Provide the [x, y] coordinate of the cell's center where the given text is located.  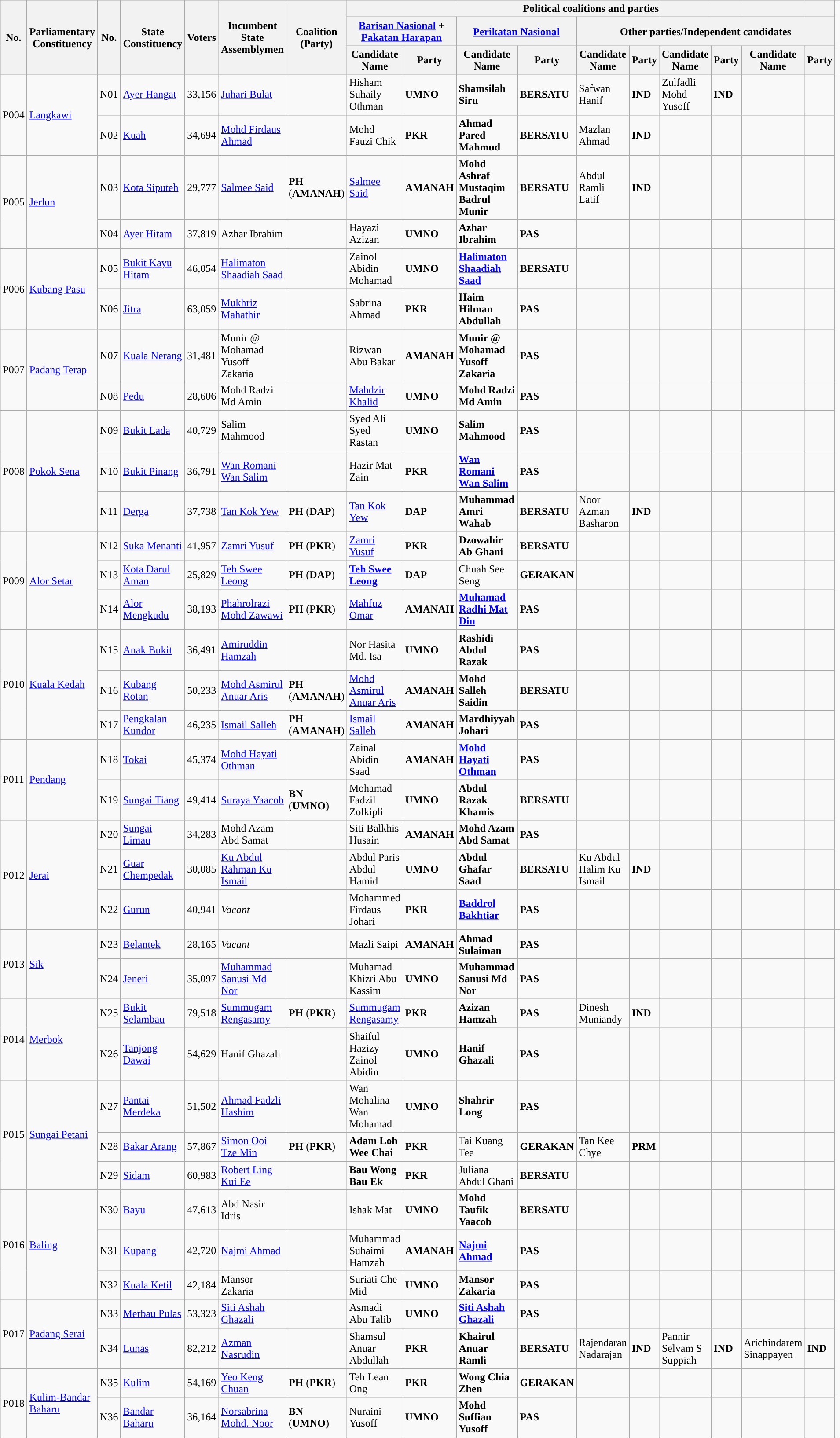
Shaiful Hazizy Zainol Abidin [375, 1054]
P008 [14, 471]
Asmadi Abu Talib [375, 1314]
Ahmad Pared Mahmud [487, 135]
46,235 [202, 725]
Arichindarem Sinappayen [773, 1348]
N11 [109, 512]
Mohamad Fadzil Zolkipli [375, 800]
N20 [109, 834]
Ahmad Sulaiman [487, 944]
Teh Lean Ong [375, 1383]
Mohammed Firdaus Johari [375, 910]
29,777 [202, 187]
Derga [153, 512]
Baling [62, 1244]
Langkawi [62, 115]
Abdul Ramli Latif [603, 187]
N22 [109, 910]
Dinesh Muniandy [603, 1013]
Azizan Hamzah [487, 1013]
Siti Balkhis Husain [375, 834]
Political coalitions and parties [591, 9]
Bukit Lada [153, 430]
Juhari Bulat [253, 95]
Zainal Abidin Saad [375, 759]
37,819 [202, 234]
Amiruddin Hamzah [253, 650]
Zulfadli Mohd Yusoff [685, 95]
P009 [14, 581]
Pannir Selvam S Suppiah [685, 1348]
Mahfuz Omar [375, 609]
Wong Chia Zhen [487, 1383]
Kota Siputeh [153, 187]
79,518 [202, 1013]
Mahdzir Khalid [375, 396]
State Constituency [153, 37]
Jerlun [62, 202]
Other parties/Independent candidates [706, 32]
Tokai [153, 759]
Ku Abdul Rahman Ku Ismail [253, 869]
36,791 [202, 471]
Simon Ooi Tze Min [253, 1147]
Ayer Hangat [153, 95]
Dzowahir Ab Ghani [487, 547]
Kota Darul Aman [153, 575]
N03 [109, 187]
Mohd Suffian Yusoff [487, 1417]
Rizwan Abu Bakar [375, 356]
N12 [109, 547]
Belantek [153, 944]
Coalition (Party) [316, 37]
40,729 [202, 430]
P010 [14, 685]
41,957 [202, 547]
P012 [14, 875]
57,867 [202, 1147]
Adam Loh Wee Chai [375, 1147]
Hayazi Azizan [375, 234]
54,169 [202, 1383]
34,283 [202, 834]
Pendang [62, 780]
Tai Kuang Tee [487, 1147]
Suka Menanti [153, 547]
Tan Kee Chye [603, 1147]
Sik [62, 965]
Alor Mengkudu [153, 609]
N33 [109, 1314]
N24 [109, 979]
Mazlan Ahmad [603, 135]
N10 [109, 471]
Sungai Petani [62, 1135]
P016 [14, 1244]
N32 [109, 1285]
Pokok Sena [62, 471]
Robert Ling Kui Ee [253, 1176]
Pantai Merdeka [153, 1106]
Chuah See Seng [487, 575]
Abd Nasir Idris [253, 1210]
N34 [109, 1348]
35,097 [202, 979]
N07 [109, 356]
Suraya Yaacob [253, 800]
Anak Bukit [153, 650]
60,983 [202, 1176]
42,184 [202, 1285]
P014 [14, 1039]
N04 [109, 234]
Ahmad Fadzli Hashim [253, 1106]
Rajendaran Nadarajan [603, 1348]
63,059 [202, 309]
N08 [109, 396]
Kulim [153, 1383]
Guar Chempedak [153, 869]
Padang Serai [62, 1334]
Kuala Nerang [153, 356]
P015 [14, 1135]
Pengkalan Kundor [153, 725]
N06 [109, 309]
N28 [109, 1147]
Rashidi Abdul Razak [487, 650]
N26 [109, 1054]
Bukit Kayu Hitam [153, 268]
Ishak Mat [375, 1210]
Syed Ali Syed Rastan [375, 430]
P018 [14, 1403]
Nuraini Yusoff [375, 1417]
Shahrir Long [487, 1106]
P004 [14, 115]
Muhammad Amri Wahab [487, 512]
P006 [14, 289]
36,491 [202, 650]
51,502 [202, 1106]
Juliana Abdul Ghani [487, 1176]
Bakar Arang [153, 1147]
33,156 [202, 95]
Abdul Ghafar Saad [487, 869]
Gurun [153, 910]
53,323 [202, 1314]
Sungai Tiang [153, 800]
Padang Terap [62, 370]
Safwan Hanif [603, 95]
N16 [109, 690]
Bayu [153, 1210]
Lunas [153, 1348]
Shamsul Anuar Abdullah [375, 1348]
Sungai Limau [153, 834]
Kubang Pasu [62, 289]
37,738 [202, 512]
54,629 [202, 1054]
Bandar Baharu [153, 1417]
N17 [109, 725]
Pedu [153, 396]
Zainol Abidin Mohamad [375, 268]
N31 [109, 1251]
Bukit Selambau [153, 1013]
N29 [109, 1176]
Mohd Firdaus Ahmad [253, 135]
Jitra [153, 309]
25,829 [202, 575]
N35 [109, 1383]
Sabrina Ahmad [375, 309]
Jeneri [153, 979]
Merbau Pulas [153, 1314]
Incumbent State Assemblymen [253, 37]
N01 [109, 95]
Merbok [62, 1039]
Khairul Anuar Ramli [487, 1348]
N19 [109, 800]
47,613 [202, 1210]
N18 [109, 759]
Shamsilah Siru [487, 95]
Sidam [153, 1176]
Hisham Suhaily Othman [375, 95]
Mohd Taufik Yaacob [487, 1210]
PRM [644, 1147]
N02 [109, 135]
Kuah [153, 135]
Abdul Razak Khamis [487, 800]
P013 [14, 965]
Phahrolrazi Mohd Zawawi [253, 609]
Noor Azman Basharon [603, 512]
36,164 [202, 1417]
Kupang [153, 1251]
N21 [109, 869]
Bukit Pinang [153, 471]
N15 [109, 650]
Bau Wong Bau Ek [375, 1176]
Ayer Hitam [153, 234]
Wan Mohalina Wan Mohamad [375, 1106]
Voters [202, 37]
Mukhriz Mahathir [253, 309]
Azman Nasrudin [253, 1348]
Nor Hasita Md. Isa [375, 650]
P017 [14, 1334]
Kubang Rotan [153, 690]
Abdul Paris Abdul Hamid [375, 869]
Tanjong Dawai [153, 1054]
31,481 [202, 356]
Hazir Mat Zain [375, 471]
Kulim-Bandar Baharu [62, 1403]
Muhammad Suhaimi Hamzah [375, 1251]
49,414 [202, 800]
Perikatan Nasional [517, 32]
N36 [109, 1417]
Alor Setar [62, 581]
P007 [14, 370]
34,694 [202, 135]
Suriati Che Mid [375, 1285]
38,193 [202, 609]
Baddrol Bakhtiar [487, 910]
Kuala Kedah [62, 685]
N27 [109, 1106]
N25 [109, 1013]
Mohd Ashraf Mustaqim Badrul Munir [487, 187]
Mazli Saipi [375, 944]
Jerai [62, 875]
28,606 [202, 396]
Mohd Salleh Saidin [487, 690]
40,941 [202, 910]
N14 [109, 609]
Parliamentary Constituency [62, 37]
45,374 [202, 759]
P005 [14, 202]
P011 [14, 780]
50,233 [202, 690]
Norsabrina Mohd. Noor [253, 1417]
Yeo Keng Chuan [253, 1383]
Barisan Nasional + Pakatan Harapan [401, 32]
N05 [109, 268]
Mohd Fauzi Chik [375, 135]
N30 [109, 1210]
N13 [109, 575]
Kuala Ketil [153, 1285]
28,165 [202, 944]
82,212 [202, 1348]
46,054 [202, 268]
Ku Abdul Halim Ku Ismail [603, 869]
N09 [109, 430]
Haim Hilman Abdullah [487, 309]
N23 [109, 944]
Muhamad Radhi Mat Din [487, 609]
Muhamad Khizri Abu Kassim [375, 979]
30,085 [202, 869]
Mardhiyyah Johari [487, 725]
42,720 [202, 1251]
